Locate the cell with the specified text and output its (X, Y) center coordinate. 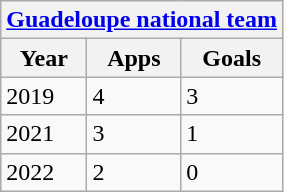
0 (232, 172)
Goals (232, 58)
Guadeloupe national team (142, 20)
Apps (134, 58)
2021 (44, 134)
2019 (44, 96)
Year (44, 58)
2022 (44, 172)
1 (232, 134)
2 (134, 172)
4 (134, 96)
